For the text-containing cell, return its midpoint in (x, y) coordinate format. 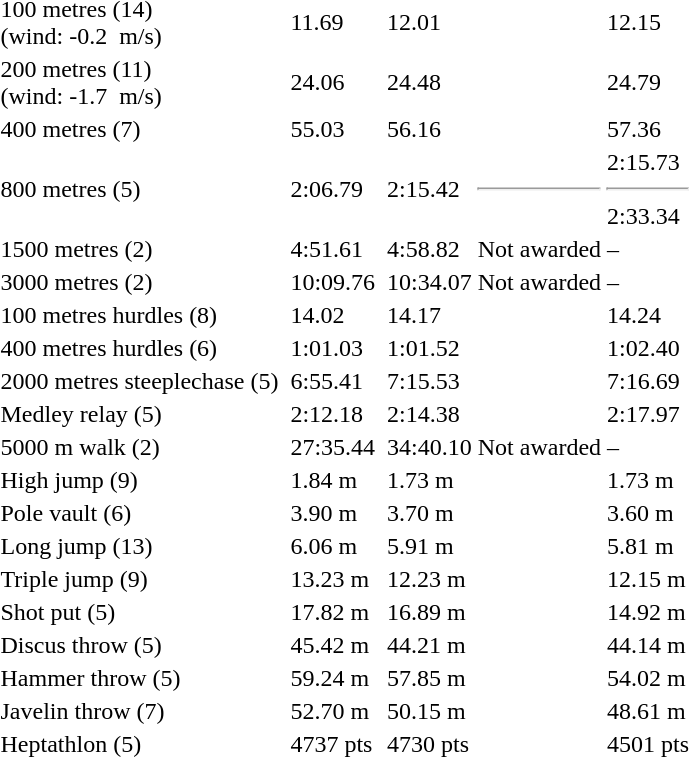
44.21 m (430, 645)
17.82 m (333, 612)
55.03 (333, 129)
24.48 (430, 82)
14.17 (430, 315)
3.90 m (333, 513)
45.42 m (333, 645)
59.24 m (333, 678)
10:09.76 (333, 282)
14.02 (333, 315)
10:34.07 (430, 282)
1:01.03 (333, 348)
27:35.44 (333, 447)
2:14.38 (430, 414)
57.85 m (430, 678)
13.23 m (333, 579)
56.16 (430, 129)
1:01.52 (430, 348)
2:15.42 (430, 189)
52.70 m (333, 711)
24.06 (333, 82)
34:40.10 (430, 447)
16.89 m (430, 612)
1.84 m (333, 480)
2:06.79 (333, 189)
6:55.41 (333, 381)
4:51.61 (333, 249)
7:15.53 (430, 381)
12.23 m (430, 579)
50.15 m (430, 711)
2:12.18 (333, 414)
4:58.82 (430, 249)
1.73 m (430, 480)
3.70 m (430, 513)
5.91 m (430, 546)
6.06 m (333, 546)
